Output the [x, y] coordinate of the center of the cell containing the given text.  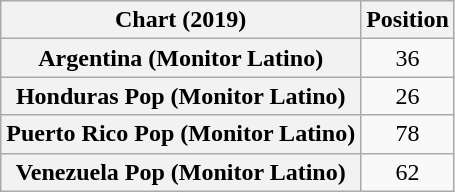
78 [408, 134]
Venezuela Pop (Monitor Latino) [181, 172]
62 [408, 172]
Position [408, 20]
Argentina (Monitor Latino) [181, 58]
Honduras Pop (Monitor Latino) [181, 96]
Puerto Rico Pop (Monitor Latino) [181, 134]
Chart (2019) [181, 20]
26 [408, 96]
36 [408, 58]
